Find where the given text appears and provide that cell's center as [x, y] coordinate. 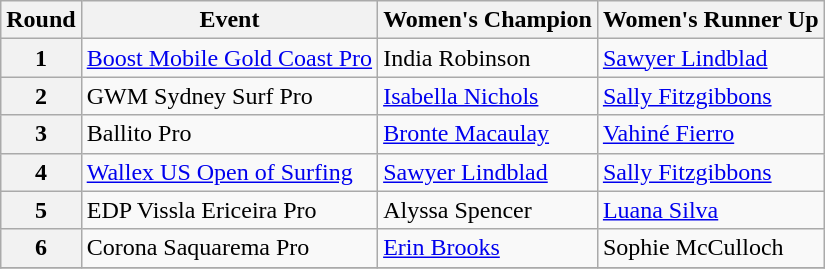
Bronte Macaulay [488, 134]
Ballito Pro [229, 134]
Boost Mobile Gold Coast Pro [229, 58]
Event [229, 20]
5 [41, 210]
2 [41, 96]
Sophie McCulloch [710, 248]
Vahiné Fierro [710, 134]
Erin Brooks [488, 248]
India Robinson [488, 58]
GWM Sydney Surf Pro [229, 96]
EDP Vissla Ericeira Pro [229, 210]
Corona Saquarema Pro [229, 248]
Isabella Nichols [488, 96]
Round [41, 20]
1 [41, 58]
Wallex US Open of Surfing [229, 172]
6 [41, 248]
4 [41, 172]
Women's Champion [488, 20]
Women's Runner Up [710, 20]
Alyssa Spencer [488, 210]
3 [41, 134]
Luana Silva [710, 210]
